Provide the [x, y] coordinate of the cell's center where the given text is located.  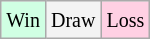
Loss [126, 20]
Win [24, 20]
Draw [72, 20]
